Return the [X, Y] coordinate for the center point of the cell that contains the specified text.  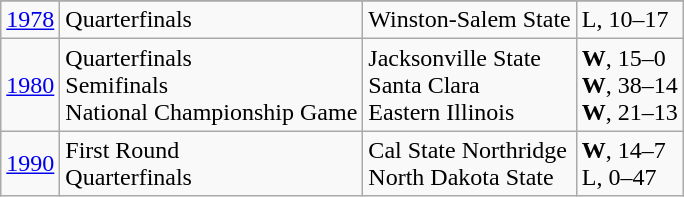
QuarterfinalsSemifinalsNational Championship Game [212, 85]
W, 14–7L, 0–47 [630, 164]
1978 [30, 20]
Quarterfinals [212, 20]
1990 [30, 164]
Jacksonville StateSanta ClaraEastern Illinois [470, 85]
Cal State NorthridgeNorth Dakota State [470, 164]
L, 10–17 [630, 20]
Winston-Salem State [470, 20]
1980 [30, 85]
First RoundQuarterfinals [212, 164]
W, 15–0W, 38–14W, 21–13 [630, 85]
